Search for the cell housing the specified text and yield its [x, y] center coordinate. 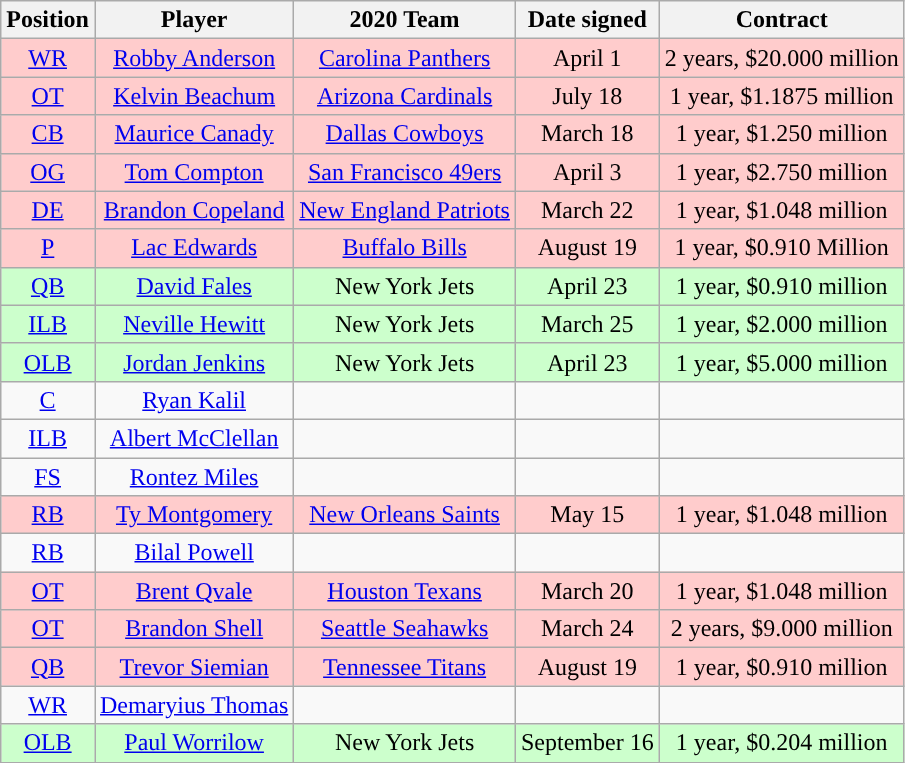
Tom Compton [194, 172]
Date signed [587, 20]
Seattle Seahawks [405, 629]
David Fales [194, 286]
Ryan Kalil [194, 400]
Lac Edwards [194, 248]
1 year, $1.1875 million [782, 96]
Albert McClellan [194, 438]
New Orleans Saints [405, 515]
March 20 [587, 591]
1 year, $1.250 million [782, 134]
Neville Hewitt [194, 324]
1 year, $0.910 Million [782, 248]
DE [48, 210]
Ty Montgomery [194, 515]
Brent Qvale [194, 591]
Arizona Cardinals [405, 96]
Paul Worrilow [194, 743]
Maurice Canady [194, 134]
Demaryius Thomas [194, 705]
March 18 [587, 134]
Carolina Panthers [405, 58]
Buffalo Bills [405, 248]
OG [48, 172]
San Francisco 49ers [405, 172]
Position [48, 20]
April 3 [587, 172]
P [48, 248]
CB [48, 134]
2 years, $9.000 million [782, 629]
April 1 [587, 58]
Brandon Shell [194, 629]
C [48, 400]
Jordan Jenkins [194, 362]
Kelvin Beachum [194, 96]
1 year, $2.750 million [782, 172]
FS [48, 477]
Tennessee Titans [405, 667]
May 15 [587, 515]
2 years, $20.000 million [782, 58]
1 year, $5.000 million [782, 362]
1 year, $2.000 million [782, 324]
2020 Team [405, 20]
March 24 [587, 629]
July 18 [587, 96]
March 22 [587, 210]
Trevor Siemian [194, 667]
Contract [782, 20]
New England Patriots [405, 210]
Player [194, 20]
Rontez Miles [194, 477]
1 year, $0.204 million [782, 743]
Bilal Powell [194, 553]
Houston Texans [405, 591]
September 16 [587, 743]
Dallas Cowboys [405, 134]
Robby Anderson [194, 58]
Brandon Copeland [194, 210]
March 25 [587, 324]
